Capture the cell that displays the provided text and extract its [X, Y] central coordinate. 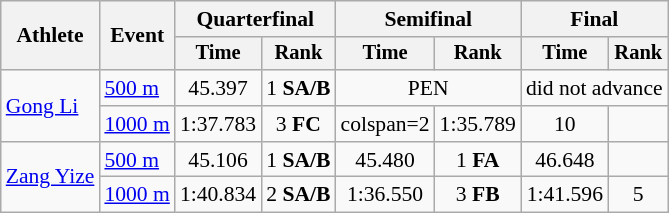
1 FA [478, 160]
1:37.783 [218, 124]
1:35.789 [478, 124]
1:40.834 [218, 195]
1:41.596 [565, 195]
5 [638, 195]
1:36.550 [386, 195]
Event [136, 36]
3 FB [478, 195]
3 FC [298, 124]
46.648 [565, 160]
Semifinal [428, 19]
did not advance [594, 88]
2 SA/B [298, 195]
45.480 [386, 160]
45.106 [218, 160]
10 [565, 124]
Zang Yize [50, 178]
Final [594, 19]
colspan=2 [386, 124]
45.397 [218, 88]
Quarterfinal [256, 19]
Athlete [50, 36]
Gong Li [50, 106]
PEN [428, 88]
